Detect which cell encompasses the target text, then output its [x, y] center coordinate. 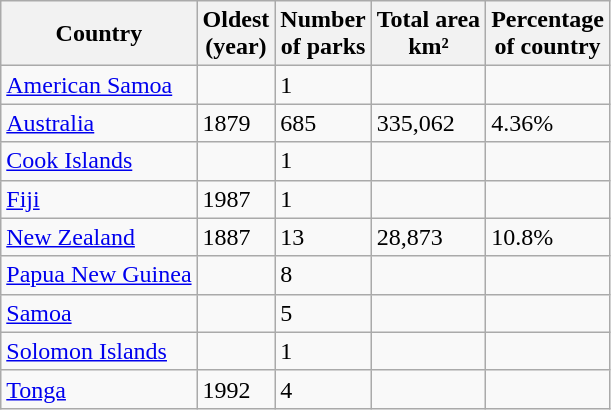
Percentage of country [548, 34]
1992 [236, 389]
Samoa [99, 313]
New Zealand [99, 237]
1987 [236, 199]
Fiji [99, 199]
1879 [236, 123]
28,873 [428, 237]
Australia [99, 123]
13 [323, 237]
Tonga [99, 389]
Solomon Islands [99, 351]
Total area km² [428, 34]
10.8% [548, 237]
Cook Islands [99, 161]
Country [99, 34]
685 [323, 123]
Papua New Guinea [99, 275]
8 [323, 275]
4 [323, 389]
Oldest(year) [236, 34]
335,062 [428, 123]
American Samoa [99, 85]
4.36% [548, 123]
5 [323, 313]
1887 [236, 237]
Numberof parks [323, 34]
